Provide the [x, y] coordinate of the cell's center where the given text is located.  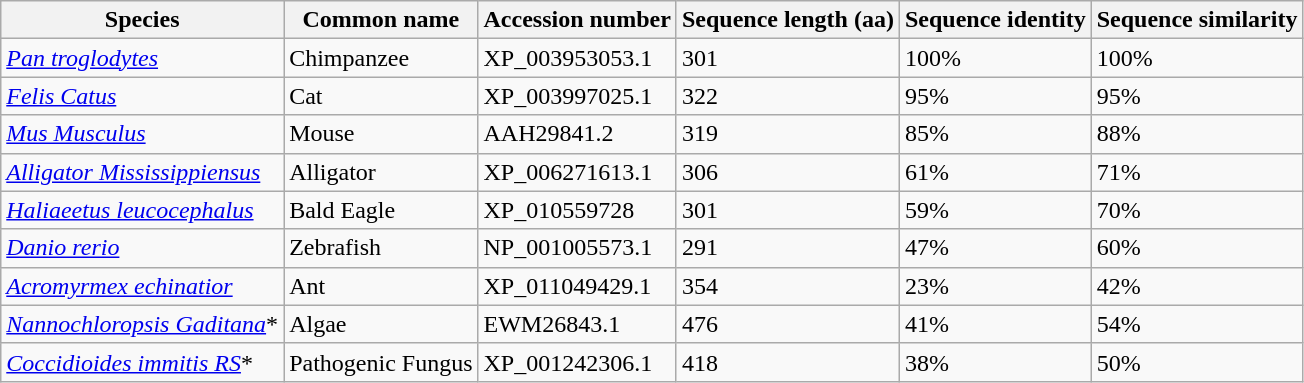
418 [788, 362]
50% [1197, 362]
Sequence identity [995, 20]
Ant [381, 286]
Nannochloropsis Gaditana* [142, 324]
Pathogenic Fungus [381, 362]
Alligator Mississippiensus [142, 172]
Sequence length (aa) [788, 20]
319 [788, 134]
88% [1197, 134]
Alligator [381, 172]
41% [995, 324]
XP_003997025.1 [577, 96]
61% [995, 172]
XP_006271613.1 [577, 172]
Algae [381, 324]
Common name [381, 20]
60% [1197, 248]
Danio rerio [142, 248]
47% [995, 248]
Felis Catus [142, 96]
322 [788, 96]
Sequence similarity [1197, 20]
42% [1197, 286]
Pan troglodytes [142, 58]
85% [995, 134]
291 [788, 248]
Species [142, 20]
XP_001242306.1 [577, 362]
Chimpanzee [381, 58]
Mus Musculus [142, 134]
Mouse [381, 134]
476 [788, 324]
XP_011049429.1 [577, 286]
Zebrafish [381, 248]
XP_003953053.1 [577, 58]
AAH29841.2 [577, 134]
Accession number [577, 20]
Bald Eagle [381, 210]
Coccidioides immitis RS* [142, 362]
XP_010559728 [577, 210]
38% [995, 362]
70% [1197, 210]
59% [995, 210]
54% [1197, 324]
71% [1197, 172]
EWM26843.1 [577, 324]
354 [788, 286]
306 [788, 172]
Cat [381, 96]
Acromyrmex echinatior [142, 286]
Haliaeetus leucocephalus [142, 210]
23% [995, 286]
NP_001005573.1 [577, 248]
